Locate the cell with the specified text and output its [X, Y] center coordinate. 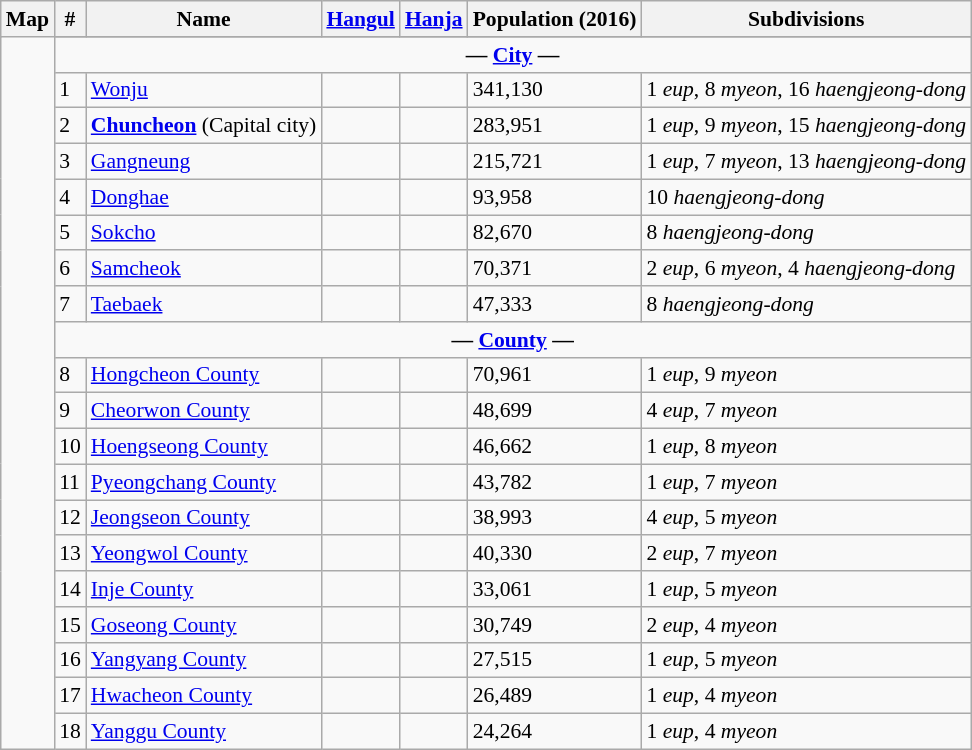
2 eup, 4 myeon [806, 625]
1 eup, 9 myeon, 15 haengjeong-dong [806, 126]
10 haengjeong-dong [806, 197]
15 [70, 625]
Gangneung [204, 162]
18 [70, 732]
— City — [512, 55]
Hangul [360, 19]
43,782 [555, 482]
24,264 [555, 732]
Chuncheon (Capital city) [204, 126]
11 [70, 482]
4 eup, 7 myeon [806, 411]
14 [70, 589]
Wonju [204, 90]
4 eup, 5 myeon [806, 518]
Pyeongchang County [204, 482]
Cheorwon County [204, 411]
47,333 [555, 304]
# [70, 19]
48,699 [555, 411]
3 [70, 162]
13 [70, 554]
30,749 [555, 625]
Samcheok [204, 269]
Subdivisions [806, 19]
33,061 [555, 589]
215,721 [555, 162]
Donghae [204, 197]
9 [70, 411]
Goseong County [204, 625]
Hwacheon County [204, 696]
70,371 [555, 269]
38,993 [555, 518]
12 [70, 518]
8 [70, 375]
1 eup, 8 myeon [806, 447]
4 [70, 197]
70,961 [555, 375]
Hongcheon County [204, 375]
Jeongseon County [204, 518]
46,662 [555, 447]
17 [70, 696]
Sokcho [204, 233]
1 eup, 9 myeon [806, 375]
Hanja [434, 19]
1 eup, 7 myeon [806, 482]
Hoengseong County [204, 447]
16 [70, 660]
Name [204, 19]
Yeongwol County [204, 554]
5 [70, 233]
2 eup, 6 myeon, 4 haengjeong-dong [806, 269]
27,515 [555, 660]
1 eup, 7 myeon, 13 haengjeong-dong [806, 162]
40,330 [555, 554]
7 [70, 304]
6 [70, 269]
10 [70, 447]
Inje County [204, 589]
341,130 [555, 90]
Yangyang County [204, 660]
Map [28, 19]
2 eup, 7 myeon [806, 554]
283,951 [555, 126]
1 eup, 8 myeon, 16 haengjeong-dong [806, 90]
Population (2016) [555, 19]
2 [70, 126]
93,958 [555, 197]
— County — [512, 340]
82,670 [555, 233]
Yanggu County [204, 732]
1 [70, 90]
Taebaek [204, 304]
26,489 [555, 696]
